Scan for the cell matching the given text and deliver its [x, y] coordinate at center. 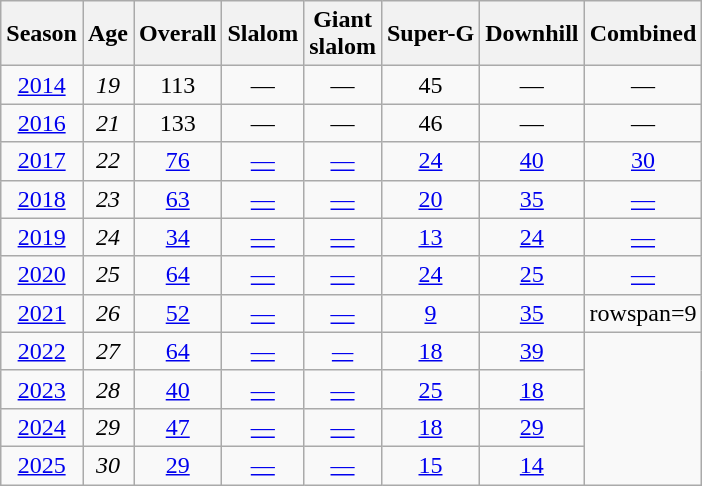
21 [108, 123]
47 [178, 427]
20 [430, 199]
23 [108, 199]
28 [108, 389]
45 [430, 85]
2017 [42, 161]
2025 [42, 465]
27 [108, 351]
Combined [643, 34]
2021 [42, 313]
Season [42, 34]
Slalom [263, 34]
9 [430, 313]
19 [108, 85]
Giantslalom [343, 34]
14 [532, 465]
39 [532, 351]
52 [178, 313]
34 [178, 237]
Super-G [430, 34]
2024 [42, 427]
63 [178, 199]
Overall [178, 34]
13 [430, 237]
113 [178, 85]
22 [108, 161]
Age [108, 34]
2020 [42, 275]
46 [430, 123]
26 [108, 313]
76 [178, 161]
Downhill [532, 34]
2016 [42, 123]
15 [430, 465]
133 [178, 123]
rowspan=9 [643, 313]
2023 [42, 389]
2019 [42, 237]
2022 [42, 351]
2014 [42, 85]
2018 [42, 199]
